Detect which cell encompasses the target text, then output its [X, Y] center coordinate. 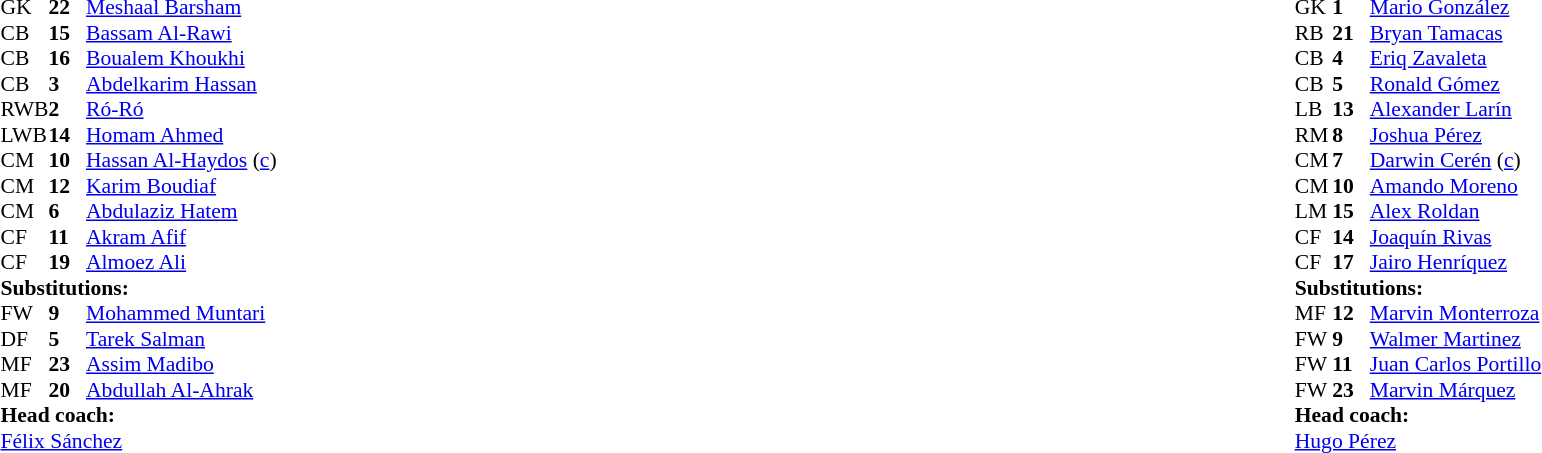
Boualem Khoukhi [182, 59]
DF [24, 339]
Joaquín Rivas [1456, 237]
Ró-Ró [182, 109]
Almoez Ali [182, 263]
20 [67, 390]
3 [67, 84]
Abdullah Al-Ahrak [182, 390]
Homam Ahmed [182, 135]
13 [1351, 109]
LM [1314, 211]
Darwin Cerén (c) [1456, 161]
19 [67, 263]
Karim Boudiaf [182, 186]
Marvin Márquez [1456, 390]
Hassan Al-Haydos (c) [182, 161]
LB [1314, 109]
Jairo Henríquez [1456, 263]
RB [1314, 33]
Bassam Al-Rawi [182, 33]
Abdulaziz Hatem [182, 211]
Mohammed Muntari [182, 313]
LWB [24, 135]
Bryan Tamacas [1456, 33]
Abdelkarim Hassan [182, 84]
17 [1351, 263]
Assim Madibo [182, 365]
RM [1314, 135]
Amando Moreno [1456, 186]
Alexander Larín [1456, 109]
4 [1351, 59]
Joshua Pérez [1456, 135]
8 [1351, 135]
6 [67, 211]
Eriq Zavaleta [1456, 59]
Alex Roldan [1456, 211]
Ronald Gómez [1456, 84]
Juan Carlos Portillo [1456, 365]
Tarek Salman [182, 339]
7 [1351, 161]
Marvin Monterroza [1456, 313]
Akram Afif [182, 237]
2 [67, 109]
Walmer Martinez [1456, 339]
RWB [24, 109]
21 [1351, 33]
16 [67, 59]
